Return (X, Y) of the center of cell containing provided text 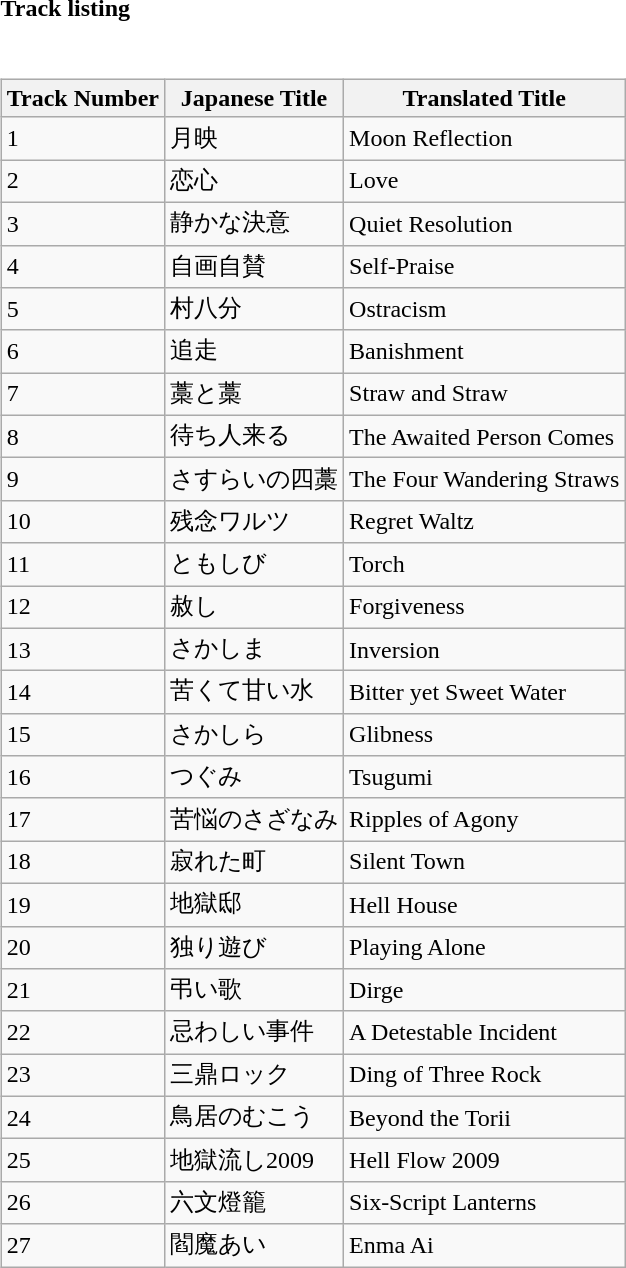
7 (82, 394)
17 (82, 820)
地獄流し2009 (254, 1160)
6 (82, 352)
Straw and Straw (484, 394)
Six-Script Lanterns (484, 1202)
Inversion (484, 650)
独り遊び (254, 948)
Translated Title (484, 98)
8 (82, 436)
Quiet Resolution (484, 224)
静かな決意 (254, 224)
つぐみ (254, 778)
11 (82, 564)
3 (82, 224)
さすらいの四藁 (254, 480)
9 (82, 480)
六文燈籠 (254, 1202)
Playing Alone (484, 948)
Ripples of Agony (484, 820)
Silent Town (484, 862)
4 (82, 266)
Self-Praise (484, 266)
恋心 (254, 182)
自画自賛 (254, 266)
赦し (254, 608)
月映 (254, 138)
Forgiveness (484, 608)
Moon Reflection (484, 138)
21 (82, 990)
藁と藁 (254, 394)
25 (82, 1160)
16 (82, 778)
2 (82, 182)
24 (82, 1118)
5 (82, 310)
苦悩のさざなみ (254, 820)
Enma Ai (484, 1246)
Bitter yet Sweet Water (484, 692)
12 (82, 608)
19 (82, 904)
鳥居のむこう (254, 1118)
忌わしい事件 (254, 1032)
Beyond the Torii (484, 1118)
10 (82, 522)
20 (82, 948)
地獄邸 (254, 904)
1 (82, 138)
13 (82, 650)
The Awaited Person Comes (484, 436)
Ding of Three Rock (484, 1076)
Track Number (82, 98)
弔い歌 (254, 990)
残念ワルツ (254, 522)
苦くて甘い水 (254, 692)
22 (82, 1032)
Hell Flow 2009 (484, 1160)
Torch (484, 564)
Hell House (484, 904)
閻魔あい (254, 1246)
寂れた町 (254, 862)
Banishment (484, 352)
追走 (254, 352)
Glibness (484, 734)
待ち人来る (254, 436)
Dirge (484, 990)
A Detestable Incident (484, 1032)
Regret Waltz (484, 522)
23 (82, 1076)
The Four Wandering Straws (484, 480)
14 (82, 692)
さかしま (254, 650)
Tsugumi (484, 778)
27 (82, 1246)
26 (82, 1202)
村八分 (254, 310)
18 (82, 862)
さかしら (254, 734)
Ostracism (484, 310)
三鼎ロック (254, 1076)
Japanese Title (254, 98)
Love (484, 182)
15 (82, 734)
ともしび (254, 564)
